Extract the (X, Y) coordinate from the center of the cell holding the provided text.  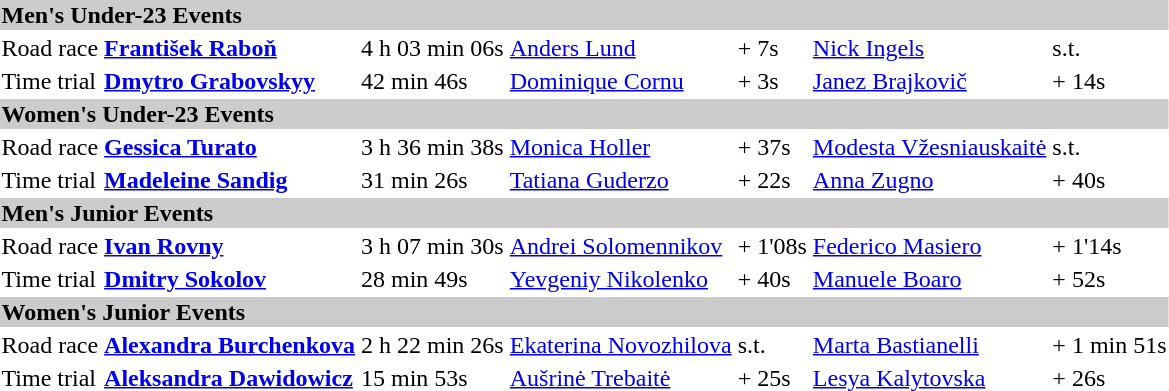
+ 14s (1110, 81)
42 min 46s (433, 81)
Janez Brajkovič (930, 81)
+ 1'14s (1110, 246)
Manuele Boaro (930, 279)
4 h 03 min 06s (433, 48)
Ekaterina Novozhilova (620, 345)
Nick Ingels (930, 48)
Men's Junior Events (584, 213)
Alexandra Burchenkova (230, 345)
Anna Zugno (930, 180)
3 h 07 min 30s (433, 246)
Andrei Solomennikov (620, 246)
Tatiana Guderzo (620, 180)
Women's Under-23 Events (584, 114)
František Raboň (230, 48)
Modesta Vžesniauskaitė (930, 147)
+ 1 min 51s (1110, 345)
Ivan Rovny (230, 246)
Anders Lund (620, 48)
+ 7s (772, 48)
Dominique Cornu (620, 81)
3 h 36 min 38s (433, 147)
Men's Under-23 Events (584, 15)
Yevgeniy Nikolenko (620, 279)
+ 22s (772, 180)
28 min 49s (433, 279)
Madeleine Sandig (230, 180)
2 h 22 min 26s (433, 345)
Federico Masiero (930, 246)
Marta Bastianelli (930, 345)
+ 1'08s (772, 246)
+ 37s (772, 147)
Dmytro Grabovskyy (230, 81)
Dmitry Sokolov (230, 279)
+ 52s (1110, 279)
Women's Junior Events (584, 312)
Gessica Turato (230, 147)
Monica Holler (620, 147)
31 min 26s (433, 180)
+ 3s (772, 81)
